Provide the [x, y] coordinate of the cell's center where the given text is located.  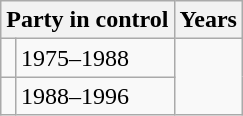
1988–1996 [94, 96]
Years [208, 20]
Party in control [88, 20]
1975–1988 [94, 58]
